Locate the cell with the specified text and output its [x, y] center coordinate. 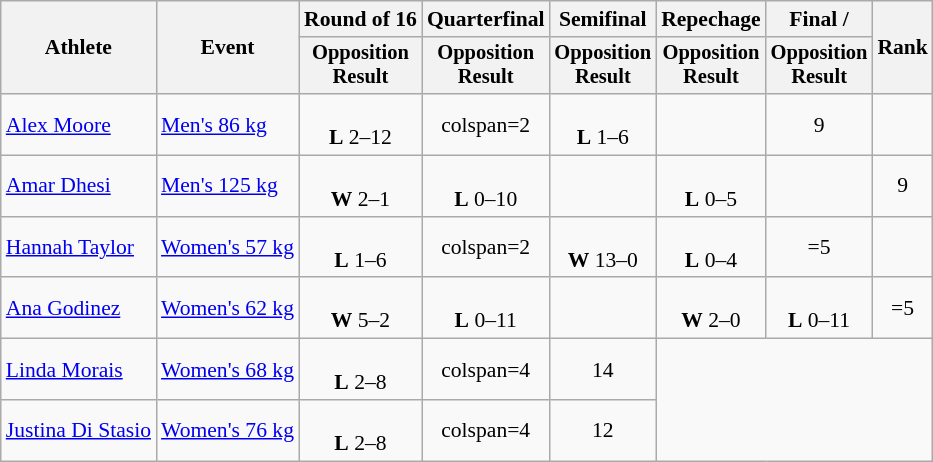
14 [604, 370]
Justina Di Stasio [78, 430]
Round of 16 [360, 19]
W 2–1 [360, 186]
W 2–0 [711, 308]
Women's 68 kg [228, 370]
Men's 86 kg [228, 124]
Men's 125 kg [228, 186]
Semifinal [604, 19]
Women's 62 kg [228, 308]
Ana Godinez [78, 308]
Rank [902, 48]
Event [228, 48]
W 13–0 [604, 248]
Final / [820, 19]
L 2–12 [360, 124]
Hannah Taylor [78, 248]
Amar Dhesi [78, 186]
L 0–4 [711, 248]
Repechage [711, 19]
Women's 57 kg [228, 248]
W 5–2 [360, 308]
L 0–10 [486, 186]
Women's 76 kg [228, 430]
Quarterfinal [486, 19]
12 [604, 430]
Alex Moore [78, 124]
Linda Morais [78, 370]
L 0–5 [711, 186]
Athlete [78, 48]
